Extract the (x, y) coordinate from the center of the cell holding the provided text.  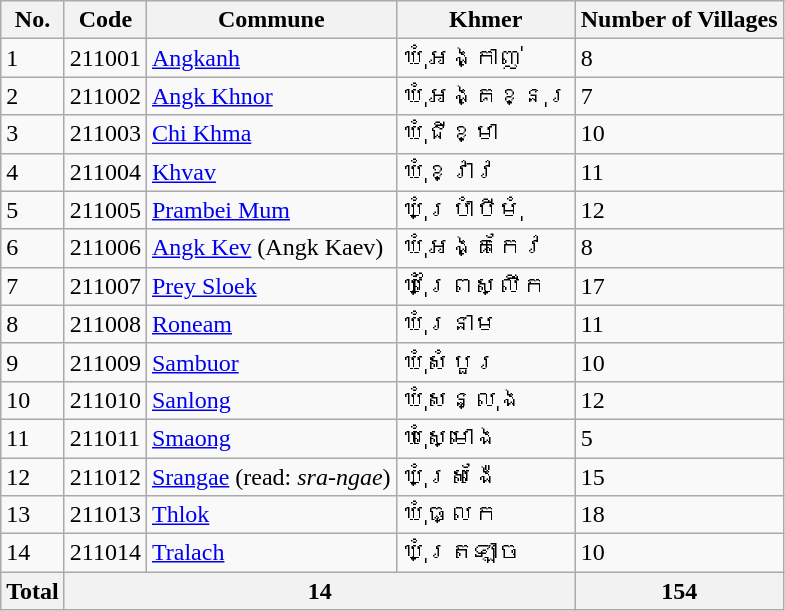
211014 (105, 553)
Chi Khma (271, 134)
9 (33, 362)
Angk Khnor (271, 96)
ឃុំសំបួរ (486, 362)
Angkanh (271, 58)
Code (105, 20)
Roneam (271, 324)
ឃុំស្រង៉ែ (486, 477)
Khvav (271, 172)
Srangae (read: sra-ngae) (271, 477)
ឃុំសន្លុង (486, 400)
ឃុំជីខ្មា (486, 134)
2 (33, 96)
211001 (105, 58)
Prambei Mum (271, 210)
18 (679, 515)
211008 (105, 324)
No. (33, 20)
ឃុំរនាម (486, 324)
ឃុំប្រាំបីមុំ (486, 210)
ឃុំស្មោង (486, 438)
211013 (105, 515)
1 (33, 58)
211007 (105, 286)
211011 (105, 438)
Thlok (271, 515)
3 (33, 134)
Commune (271, 20)
Tralach (271, 553)
6 (33, 248)
211006 (105, 248)
ឃុំខ្វាវ (486, 172)
Sambuor (271, 362)
Smaong (271, 438)
15 (679, 477)
Khmer (486, 20)
211004 (105, 172)
ឃុំព្រៃស្លឹក (486, 286)
Total (33, 591)
ឃុំអង្កាញ់ (486, 58)
ឃុំធ្លក (486, 515)
ឃុំត្រឡាច (486, 553)
211012 (105, 477)
Angk Kev (Angk Kaev) (271, 248)
211009 (105, 362)
154 (679, 591)
211002 (105, 96)
Number of Villages (679, 20)
17 (679, 286)
Prey Sloek (271, 286)
13 (33, 515)
4 (33, 172)
211005 (105, 210)
211003 (105, 134)
Sanlong (271, 400)
ឃុំអង្គកែវ (486, 248)
ឃុំអង្គខ្នុរ (486, 96)
211010 (105, 400)
